Pinpoint the cell where the given text exists, returning its [x, y] midpoint coordinate. 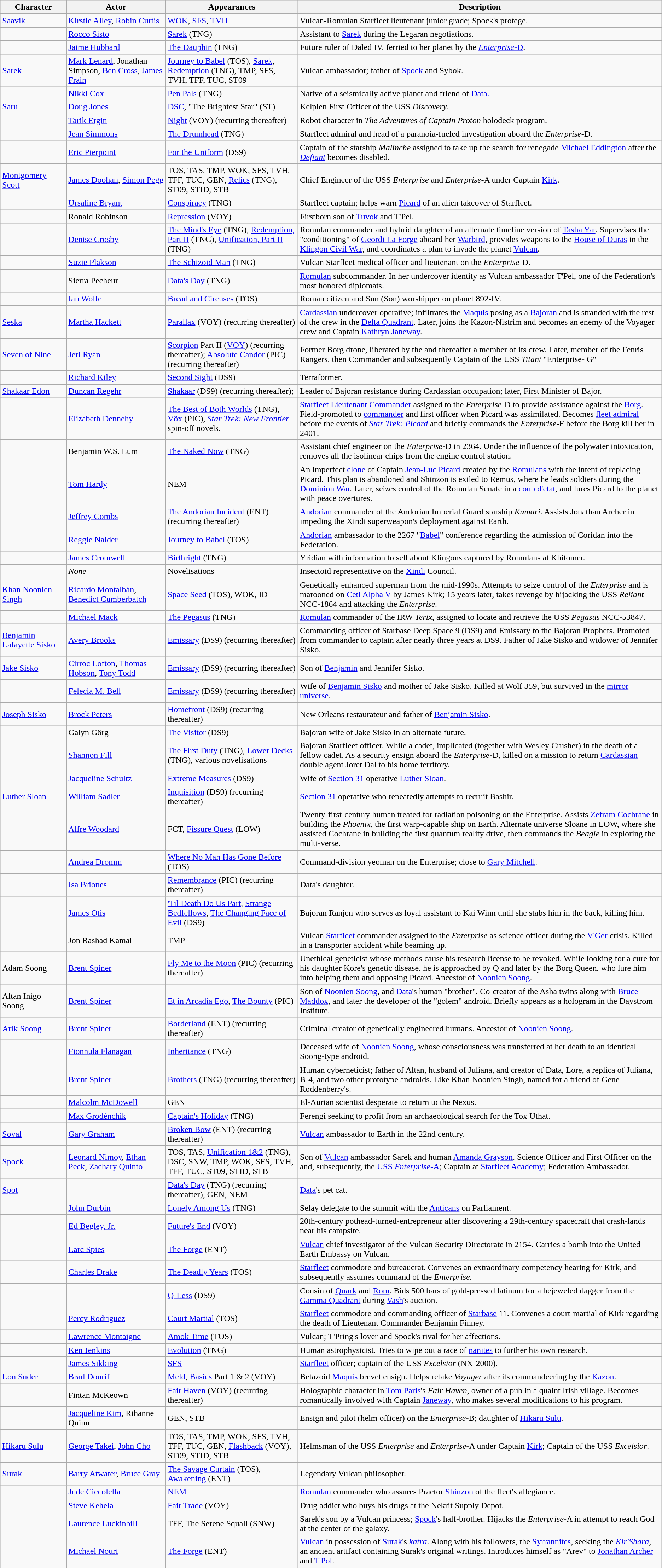
Captain's Holiday (TNG) [232, 1116]
Mark Lenard, Jonathan Simpson, Ben Cross, James Frain [116, 70]
Fair Trade (VOY) [232, 1505]
Chief Engineer of the USS Enterprise and Enterprise-A under Captain Kirk. [480, 180]
Human astrophysicist. Tries to wipe out a race of nanites to further his own research. [480, 1350]
Elizabeth Dennehy [116, 419]
Shakaar (DS9) (recurring thereafter); [232, 391]
Michael Mack [116, 617]
George Takei, John Cho [116, 1446]
The Naked Now (TNG) [232, 451]
The Savage Curtain (TOS), Awakening (ENT) [232, 1474]
Ensign and pilot (helm officer) on the Enterprise-B; daughter of Hikaru Sulu. [480, 1418]
Novelisations [232, 571]
Sarek's son by a Vulcan princess; Spock's half-brother. Hijacks the Enterprise-A in attempt to reach God at the center of the galaxy. [480, 1523]
The Drumhead (TNG) [232, 134]
Night (VOY) (recurring thereafter) [232, 120]
GEN [232, 1102]
John Durbin [116, 1208]
Brothers (TNG) (recurring thereafter) [232, 1079]
The Schizoid Man (TNG) [232, 263]
Doug Jones [116, 107]
Saavik [33, 21]
Reggie Nalder [116, 539]
Inquisition (DS9) (recurring thereafter) [232, 797]
Andorian ambassador to the 2267 "Babel" conference regarding the admission of Coridan into the Federation. [480, 539]
Brad Dourif [116, 1377]
Tom Hardy [116, 484]
El-Aurian scientist desperate to return to the Nexus. [480, 1102]
Jude Ciccolella [116, 1492]
Where No Man Has Gone Before (TOS) [232, 862]
TOS, TAS, Unification 1&2 (TNG), DSC, SNW, TMP, WOK, SFS, TVH, TFF, TUC, ST09, STID, STB [232, 1162]
Scorpion Part II (VOY) (recurring thereafter); Absolute Candor (PIC) (recurring thereafter) [232, 354]
Assistant to Sarek during the Legaran negotiations. [480, 34]
Journey to Babel (TOS), Sarek, Redemption (TNG), TMP, SFS, TVH, TFF, TUC, ST09 [232, 70]
James Sikking [116, 1364]
Actor [116, 7]
Jeri Ryan [116, 354]
Jean Simmons [116, 134]
FCT, Fissure Quest (LOW) [232, 829]
Evolution (TNG) [232, 1350]
Ursaline Bryant [116, 203]
Roman citizen and Sun (Son) worshipper on planet 892-IV. [480, 299]
Captain of the starship Malinche assigned to take up the search for renegade Michael Eddington after the Defiant becomes disabled. [480, 152]
Barry Atwater, Bruce Gray [116, 1474]
Galyn Görg [116, 732]
Description [480, 7]
'Til Death Do Us Part, Strange Bedfellows, The Changing Face of Evil (DS9) [232, 912]
The Andorian Incident (ENT) (recurring thereafter) [232, 517]
Arik Soong [33, 1029]
Selay delegate to the summit with the Anticans on Parliament. [480, 1208]
The Dauphin (TNG) [232, 47]
The First Duty (TNG), Lower Decks (TNG), various novelisations [232, 755]
Meld, Basics Part 1 & 2 (VOY) [232, 1377]
Benjamin W.S. Lum [116, 451]
Q-Less (DS9) [232, 1295]
Vulcan Starfleet medical officer and lieutenant on the Enterprise-D. [480, 263]
Alfre Woodard [116, 829]
Sarek (TNG) [232, 34]
None [116, 571]
Eric Pierpoint [116, 152]
Extreme Measures (DS9) [232, 778]
Tarik Ergin [116, 120]
Spock [33, 1162]
Borderland (ENT) (recurring thereafter) [232, 1029]
Max Grodénchik [116, 1116]
Character [33, 7]
Ferengi seeking to profit from an archaeological search for the Tox Uthat. [480, 1116]
Jacqueline Schultz [116, 778]
Seven of Nine [33, 354]
Jeffrey Combs [116, 517]
Rocco Sisto [116, 34]
Luther Sloan [33, 797]
Joseph Sisko [33, 714]
DSC, "The Brightest Star" (ST) [232, 107]
Space Seed (TOS), WOK, ID [232, 594]
Charles Drake [116, 1272]
Steve Kehela [116, 1505]
Native of a seismically active planet and friend of Data. [480, 93]
Fionnula Flanagan [116, 1051]
Jacqueline Kim, Rihanne Quinn [116, 1418]
Son of Benjamin and Jennifer Sisko. [480, 668]
Data's Day (TNG) [232, 281]
Hikaru Sulu [33, 1446]
Betazoid Maquis brevet ensign. Helps retake Voyager after its commandeering by the Kazon. [480, 1377]
Fair Haven (VOY) (recurring thereafter) [232, 1395]
Second Sight (DS9) [232, 377]
Spot [33, 1189]
Criminal creator of genetically engineered humans. Ancestor of Noonien Soong. [480, 1029]
Sierra Pecheur [116, 281]
Suzie Plakson [116, 263]
GEN, STB [232, 1418]
Command-division yeoman on the Enterprise; close to Gary Mitchell. [480, 862]
Khan Noonien Singh [33, 594]
The Deadly Years (TOS) [232, 1272]
Wife of Section 31 operative Luther Sloan. [480, 778]
Sarek [33, 70]
Ken Jenkins [116, 1350]
WOK, SFS, TVH [232, 21]
Yridian with information to sell about Klingons captured by Romulans at Khitomer. [480, 558]
Gary Graham [116, 1134]
Adam Soong [33, 968]
Section 31 operative who repeatedly attempts to recruit Bashir. [480, 797]
New Orleans restaurateur and father of Benjamin Sisko. [480, 714]
Richard Kiley [116, 377]
Isa Briones [116, 884]
Helmsman of the USS Enterprise and Enterprise-A under Captain Kirk; Captain of the USS Excelsior. [480, 1446]
Deceased wife of Noonien Soong, whose consciousness was transferred at her death to an identical Soong-type android. [480, 1051]
Bajoran Ranjen who serves as loyal assistant to Kai Winn until she stabs him in the back, killing him. [480, 912]
Laurence Luckinbill [116, 1523]
Seska [33, 322]
Romulan commander of the IRW Terix, assigned to locate and retrieve the USS Pegasus NCC-53847. [480, 617]
James Cromwell [116, 558]
Cousin of Quark and Rom. Bids 500 bars of gold-pressed latinum for a bejeweled dagger from the Gamma Quadrant during Vash's auction. [480, 1295]
Birthright (TNG) [232, 558]
Remembrance (PIC) (recurring thereafter) [232, 884]
Appearances [232, 7]
Terraformer. [480, 377]
James Otis [116, 912]
The Visitor (DS9) [232, 732]
Soval [33, 1134]
SFS [232, 1364]
Leader of Bajoran resistance during Cardassian occupation; later, First Minister of Bajor. [480, 391]
The Pegasus (TNG) [232, 617]
Drug addict who buys his drugs at the Nekrit Supply Depot. [480, 1505]
Wife of Benjamin Sisko and mother of Jake Sisko. Killed at Wolf 359, but survived in the mirror universe. [480, 691]
TOS, TAS, TMP, WOK, SFS, TVH, TFF, TUC, GEN, Relics (TNG), ST09, STID, STB [232, 180]
Andrea Dromm [116, 862]
Surak [33, 1474]
Inheritance (TNG) [232, 1051]
Vulcan Starfleet commander assigned to the Enterprise as science officer during the V'Ger crisis. Killed in a transporter accident while beaming up. [480, 940]
Duncan Regehr [116, 391]
Fintan McKeown [116, 1395]
Martha Hackett [116, 322]
TOS, TAS, TMP, WOK, SFS, TVH, TFF, TUC, GEN, Flashback (VOY), ST09, STID, STB [232, 1446]
Vulcan chief investigator of the Vulcan Security Directorate in 2154. Carries a bomb into the United Earth Embassy on Vulcan. [480, 1249]
Starfleet officer; captain of the USS Excelsior (NX-2000). [480, 1364]
Pen Pals (TNG) [232, 93]
Future ruler of Daled IV, ferried to her planet by the Enterprise-D. [480, 47]
Starfleet captain; helps warn Picard of an alien takeover of Starfleet. [480, 203]
Lonely Among Us (TNG) [232, 1208]
Romulan subcommander. In her undercover identity as Vulcan ambassador T'Pel, one of the Federation's most honored diplomats. [480, 281]
Lon Suder [33, 1377]
Romulan commander who assures Praetor Shinzon of the fleet's allegiance. [480, 1492]
Vulcan ambassador to Earth in the 22nd century. [480, 1134]
Ronald Robinson [116, 216]
TFF, The Serene Squall (SNW) [232, 1523]
Nikki Cox [116, 93]
Ed Begley, Jr. [116, 1226]
Benjamin Lafayette Sisko [33, 640]
Data's daughter. [480, 884]
Firstborn son of Tuvok and T'Pel. [480, 216]
20th-century pothead-turned-entrepreneur after discovering a 29th-century spacecraft that crash-lands near his campsite. [480, 1226]
The Mind's Eye (TNG), Redemption, Part II (TNG), Unification, Part II (TNG) [232, 240]
Fly Me to the Moon (PIC) (recurring thereafter) [232, 968]
Vulcan; T'Pring's lover and Spock's rival for her affections. [480, 1336]
Larc Spies [116, 1249]
Montgomery Scott [33, 180]
For the Uniform (DS9) [232, 152]
Shakaar Edon [33, 391]
Vulcan ambassador; father of Spock and Sybok. [480, 70]
Jake Sisko [33, 668]
Michael Nouri [116, 1551]
Vulcan-Romulan Starfleet lieutenant junior grade; Spock's protege. [480, 21]
Saru [33, 107]
Amok Time (TOS) [232, 1336]
Starfleet admiral and head of a paranoia-fueled investigation aboard the Enterprise-D. [480, 134]
Leonard Nimoy, Ethan Peck, Zachary Quinto [116, 1162]
Kelpien First Officer of the USS Discovery. [480, 107]
Conspiracy (TNG) [232, 203]
Repression (VOY) [232, 216]
The Best of Both Worlds (TNG), Võx (PIC), Star Trek: New Frontier spin-off novels. [232, 419]
Lawrence Montaigne [116, 1336]
TMP [232, 940]
Bajoran wife of Jake Sisko in an alternate future. [480, 732]
Percy Rodriguez [116, 1318]
William Sadler [116, 797]
Parallax (VOY) (recurring thereafter) [232, 322]
James Doohan, Simon Pegg [116, 180]
Altan Inigo Soong [33, 1001]
Felecia M. Bell [116, 691]
Data's pet cat. [480, 1189]
Avery Brooks [116, 640]
Data's Day (TNG) (recurring thereafter), GEN, NEM [232, 1189]
Journey to Babel (TOS) [232, 539]
Homefront (DS9) (recurring thereafter) [232, 714]
Jaime Hubbard [116, 47]
Cirroc Lofton, Thomas Hobson, Tony Todd [116, 668]
Denise Crosby [116, 240]
Starfleet commodore and bureaucrat. Convenes an extraordinary competency hearing for Kirk, and subsequently assumes command of the Enterprise. [480, 1272]
Court Martial (TOS) [232, 1318]
Future's End (VOY) [232, 1226]
Et in Arcadia Ego, The Bounty (PIC) [232, 1001]
Legendary Vulcan philosopher. [480, 1474]
Shannon Fill [116, 755]
Insectoid representative on the Xindi Council. [480, 571]
Jon Rashad Kamal [116, 940]
Brock Peters [116, 714]
Ian Wolfe [116, 299]
Kirstie Alley, Robin Curtis [116, 21]
Malcolm McDowell [116, 1102]
Ricardo Montalbán, Benedict Cumberbatch [116, 594]
Robot character in The Adventures of Captain Proton holodeck program. [480, 120]
Broken Bow (ENT) (recurring thereafter) [232, 1134]
Bread and Circuses (TOS) [232, 299]
